Identify which cell holds the provided text, then report its [x, y] central coordinate. 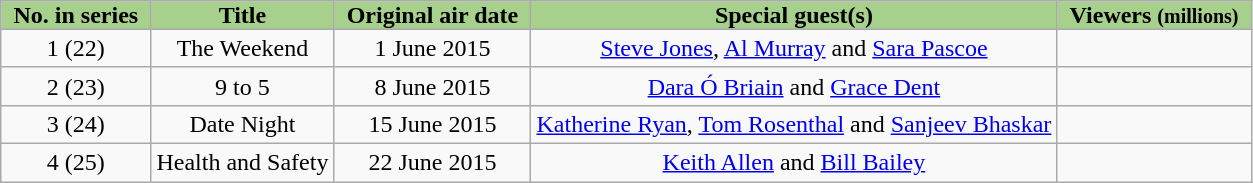
No. in series [76, 15]
Special guest(s) [794, 15]
Steve Jones, Al Murray and Sara Pascoe [794, 48]
3 (24) [76, 124]
Title [242, 15]
22 June 2015 [432, 162]
8 June 2015 [432, 86]
1 (22) [76, 48]
Original air date [432, 15]
15 June 2015 [432, 124]
Viewers (millions) [1154, 15]
Dara Ó Briain and Grace Dent [794, 86]
9 to 5 [242, 86]
1 June 2015 [432, 48]
Keith Allen and Bill Bailey [794, 162]
Katherine Ryan, Tom Rosenthal and Sanjeev Bhaskar [794, 124]
Health and Safety [242, 162]
The Weekend [242, 48]
2 (23) [76, 86]
Date Night [242, 124]
4 (25) [76, 162]
